Output the (x, y) coordinate of the center of the cell containing the given text.  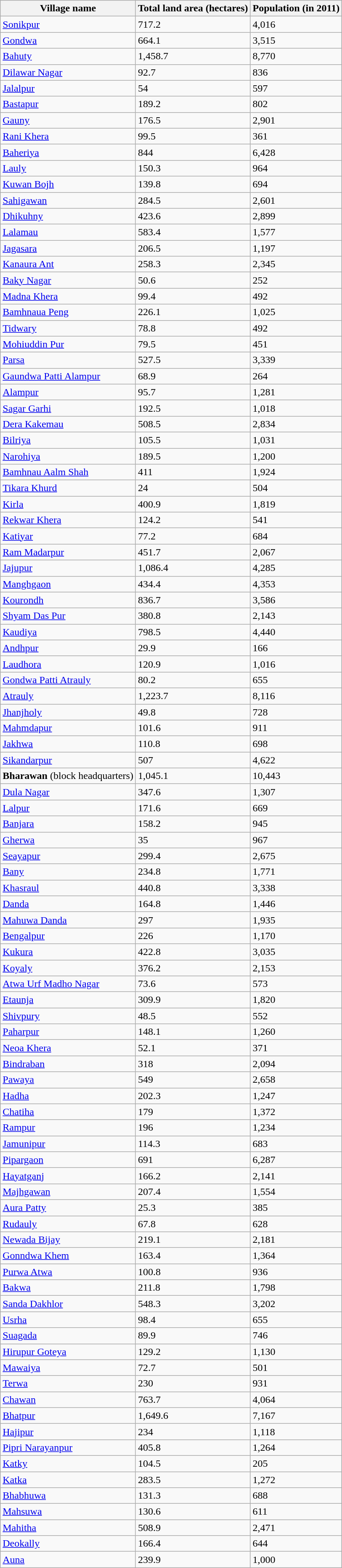
549 (193, 1080)
1,798 (296, 1288)
1,223.7 (193, 696)
Sanda Dakhlor (68, 1304)
176.5 (193, 120)
1,016 (296, 664)
124.2 (193, 520)
158.2 (193, 824)
Gondwa (68, 40)
283.5 (193, 1479)
77.2 (193, 536)
2,675 (296, 856)
1,234 (296, 1128)
Rudauly (68, 1224)
48.5 (193, 1016)
573 (296, 984)
Gaundwa Patti Alampur (68, 376)
104.5 (193, 1463)
89.9 (193, 1336)
1,247 (296, 1096)
Gherwa (68, 840)
226.1 (193, 312)
54 (193, 88)
68.9 (193, 376)
Bilriya (68, 440)
7,167 (296, 1415)
Bamhnaua Peng (68, 312)
52.1 (193, 1048)
4,353 (296, 584)
164.8 (193, 904)
25.3 (193, 1208)
4,064 (296, 1400)
Bastapur (68, 104)
309.9 (193, 1000)
98.4 (193, 1320)
196 (193, 1128)
836.7 (193, 600)
931 (296, 1384)
Hajipur (68, 1431)
611 (296, 1512)
Kanaura Ant (68, 264)
3,202 (296, 1304)
258.3 (193, 264)
1,364 (296, 1256)
207.4 (193, 1192)
Bany (68, 872)
2,141 (296, 1176)
Kaudiya (68, 632)
35 (193, 840)
Sagar Garhi (68, 408)
Seayapur (68, 856)
Parsa (68, 360)
527.5 (193, 360)
Newada Bijay (68, 1240)
Kourondh (68, 600)
508.5 (193, 424)
763.7 (193, 1400)
4,440 (296, 632)
684 (296, 536)
Deokally (68, 1544)
Lalpur (68, 808)
Mahsuwa (68, 1512)
1,446 (296, 904)
434.4 (193, 584)
380.8 (193, 616)
Madna Khera (68, 296)
1,577 (296, 232)
4,285 (296, 568)
Shivpury (68, 1016)
1,197 (296, 248)
Mahmdapur (68, 728)
131.3 (193, 1496)
99.5 (193, 136)
264 (296, 376)
6,428 (296, 152)
Hayatganj (68, 1176)
24 (193, 488)
130.6 (193, 1512)
691 (193, 1160)
Bamhnau Aalm Shah (68, 472)
3,035 (296, 952)
1,372 (296, 1112)
230 (193, 1384)
Kukura (68, 952)
698 (296, 744)
Mahuwa Danda (68, 920)
202.3 (193, 1096)
50.6 (193, 280)
440.8 (193, 888)
1,281 (296, 392)
1,086.4 (193, 568)
29.9 (193, 648)
Sahigawan (68, 200)
1,771 (296, 872)
4,016 (296, 24)
Dhikuhny (68, 216)
Bindraban (68, 1064)
400.9 (193, 504)
Mohiuddin Pur (68, 344)
728 (296, 712)
936 (296, 1272)
4,622 (296, 760)
945 (296, 824)
Baheriya (68, 152)
Chatiha (68, 1112)
694 (296, 184)
Tidwary (68, 328)
318 (193, 1064)
2,143 (296, 616)
683 (296, 1144)
501 (296, 1368)
Jalalpur (68, 88)
2,067 (296, 552)
Lauly (68, 168)
2,471 (296, 1528)
179 (193, 1112)
911 (296, 728)
Dula Nagar (68, 792)
284.5 (193, 200)
1,000 (296, 1560)
1,819 (296, 504)
451 (296, 344)
Hadha (68, 1096)
385 (296, 1208)
836 (296, 72)
2,181 (296, 1240)
297 (193, 920)
1,264 (296, 1447)
163.4 (193, 1256)
189.5 (193, 456)
Usrha (68, 1320)
166.2 (193, 1176)
802 (296, 104)
1,018 (296, 408)
Population (in 2011) (296, 8)
361 (296, 136)
1,130 (296, 1352)
166.4 (193, 1544)
507 (193, 760)
2,601 (296, 200)
189.2 (193, 104)
451.7 (193, 552)
Majhgawan (68, 1192)
508.9 (193, 1528)
67.8 (193, 1224)
129.2 (193, 1352)
Katka (68, 1479)
597 (296, 88)
79.5 (193, 344)
3,338 (296, 888)
100.8 (193, 1272)
Jamunipur (68, 1144)
1,924 (296, 472)
628 (296, 1224)
371 (296, 1048)
Dilawar Nagar (68, 72)
Koyaly (68, 968)
205 (296, 1463)
2,094 (296, 1064)
Jagasara (68, 248)
Bahuty (68, 56)
211.8 (193, 1288)
1,200 (296, 456)
120.9 (193, 664)
Khasraul (68, 888)
110.8 (193, 744)
746 (296, 1336)
Bhabhuwa (68, 1496)
8,116 (296, 696)
299.4 (193, 856)
Kirla (68, 504)
1,307 (296, 792)
Pawaya (68, 1080)
234.8 (193, 872)
10,443 (296, 776)
Chawan (68, 1400)
3,515 (296, 40)
964 (296, 168)
234 (193, 1431)
Tikara Khurd (68, 488)
Hirupur Goteya (68, 1352)
Pipargaon (68, 1160)
2,834 (296, 424)
226 (193, 936)
541 (296, 520)
2,345 (296, 264)
Rampur (68, 1128)
Bhatpur (68, 1415)
139.8 (193, 184)
1,554 (296, 1192)
Rani Khera (68, 136)
171.6 (193, 808)
347.6 (193, 792)
Banjara (68, 824)
252 (296, 280)
1,272 (296, 1479)
423.6 (193, 216)
1,260 (296, 1032)
2,153 (296, 968)
3,586 (296, 600)
148.1 (193, 1032)
Aura Patty (68, 1208)
Katiyar (68, 536)
Andhpur (68, 648)
150.3 (193, 168)
166 (296, 648)
Dera Kakemau (68, 424)
669 (296, 808)
Bharawan (block headquarters) (68, 776)
1,170 (296, 936)
583.4 (193, 232)
798.5 (193, 632)
Total land area (hectares) (193, 8)
405.8 (193, 1447)
664.1 (193, 40)
Atrauly (68, 696)
Bengalpur (68, 936)
1,031 (296, 440)
Laudhora (68, 664)
Jajupur (68, 568)
844 (193, 152)
Auna (68, 1560)
3,339 (296, 360)
Shyam Das Pur (68, 616)
95.7 (193, 392)
Mawaiya (68, 1368)
72.7 (193, 1368)
Katky (68, 1463)
Baky Nagar (68, 280)
1,649.6 (193, 1415)
6,287 (296, 1160)
Gonndwa Khem (68, 1256)
Jakhwa (68, 744)
Atwa Urf Madho Nagar (68, 984)
1,025 (296, 312)
967 (296, 840)
Kuwan Bojh (68, 184)
Sonikpur (68, 24)
422.8 (193, 952)
Jhanjholy (68, 712)
78.8 (193, 328)
Neoa Khera (68, 1048)
2,901 (296, 120)
Rekwar Khera (68, 520)
239.9 (193, 1560)
99.4 (193, 296)
49.8 (193, 712)
92.7 (193, 72)
192.5 (193, 408)
114.3 (193, 1144)
8,770 (296, 56)
Sikandarpur (68, 760)
Paharpur (68, 1032)
101.6 (193, 728)
2,899 (296, 216)
Purwa Atwa (68, 1272)
1,118 (296, 1431)
548.3 (193, 1304)
717.2 (193, 24)
1,458.7 (193, 56)
Pipri Narayanpur (68, 1447)
504 (296, 488)
80.2 (193, 680)
219.1 (193, 1240)
644 (296, 1544)
Gondwa Patti Atrauly (68, 680)
688 (296, 1496)
2,658 (296, 1080)
Danda (68, 904)
Gauny (68, 120)
Lalamau (68, 232)
Manghgaon (68, 584)
411 (193, 472)
Ram Madarpur (68, 552)
552 (296, 1016)
376.2 (193, 968)
Etaunja (68, 1000)
Mahitha (68, 1528)
105.5 (193, 440)
Alampur (68, 392)
Narohiya (68, 456)
Suagada (68, 1336)
1,045.1 (193, 776)
Bakwa (68, 1288)
Village name (68, 8)
1,820 (296, 1000)
1,935 (296, 920)
Terwa (68, 1384)
206.5 (193, 248)
73.6 (193, 984)
